Search for the cell housing the specified text and yield its [X, Y] center coordinate. 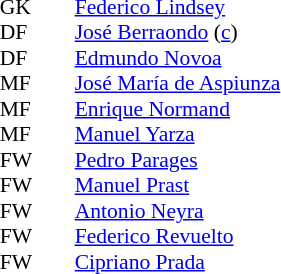
José Berraondo (c) [178, 33]
Federico Revuelto [178, 237]
José María de Aspiunza [178, 83]
Manuel Prast [178, 185]
Antonio Neyra [178, 211]
Enrique Normand [178, 109]
Manuel Yarza [178, 135]
Edmundo Novoa [178, 58]
Pedro Parages [178, 160]
